For the text-containing cell, return its midpoint in (x, y) coordinate format. 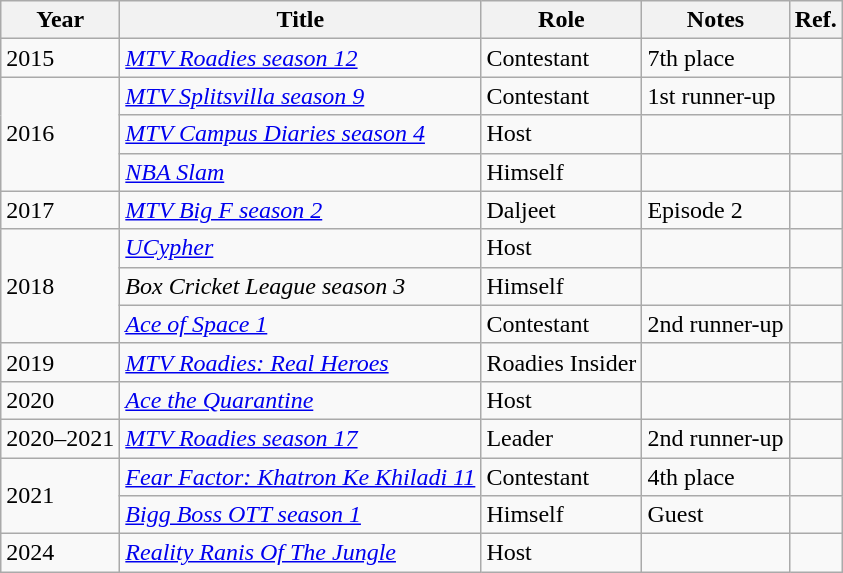
Leader (562, 438)
MTV Roadies season 12 (300, 58)
2017 (60, 210)
2024 (60, 553)
Ace of Space 1 (300, 324)
2021 (60, 496)
Title (300, 20)
Role (562, 20)
UCypher (300, 248)
Ace the Quarantine (300, 400)
MTV Campus Diaries season 4 (300, 134)
4th place (716, 477)
Box Cricket League season 3 (300, 286)
2019 (60, 362)
Episode 2 (716, 210)
MTV Splitsvilla season 9 (300, 96)
Bigg Boss OTT season 1 (300, 515)
Daljeet (562, 210)
NBA Slam (300, 172)
Fear Factor: Khatron Ke Khiladi 11 (300, 477)
2018 (60, 286)
Roadies Insider (562, 362)
1st runner-up (716, 96)
Year (60, 20)
Guest (716, 515)
2015 (60, 58)
7th place (716, 58)
Reality Ranis Of The Jungle (300, 553)
MTV Big F season 2 (300, 210)
2020–2021 (60, 438)
2016 (60, 134)
MTV Roadies: Real Heroes (300, 362)
Notes (716, 20)
2020 (60, 400)
Ref. (816, 20)
MTV Roadies season 17 (300, 438)
